Extract the (x, y) coordinate from the center of the cell holding the provided text.  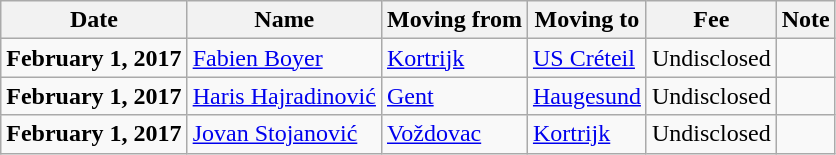
Name (284, 20)
Gent (454, 96)
Haugesund (586, 96)
Fee (711, 20)
Moving to (586, 20)
Jovan Stojanović (284, 134)
Haris Hajradinović (284, 96)
Date (94, 20)
US Créteil (586, 58)
Note (806, 20)
Fabien Boyer (284, 58)
Voždovac (454, 134)
Moving from (454, 20)
